Output the [x, y] coordinate of the center of the cell containing the given text.  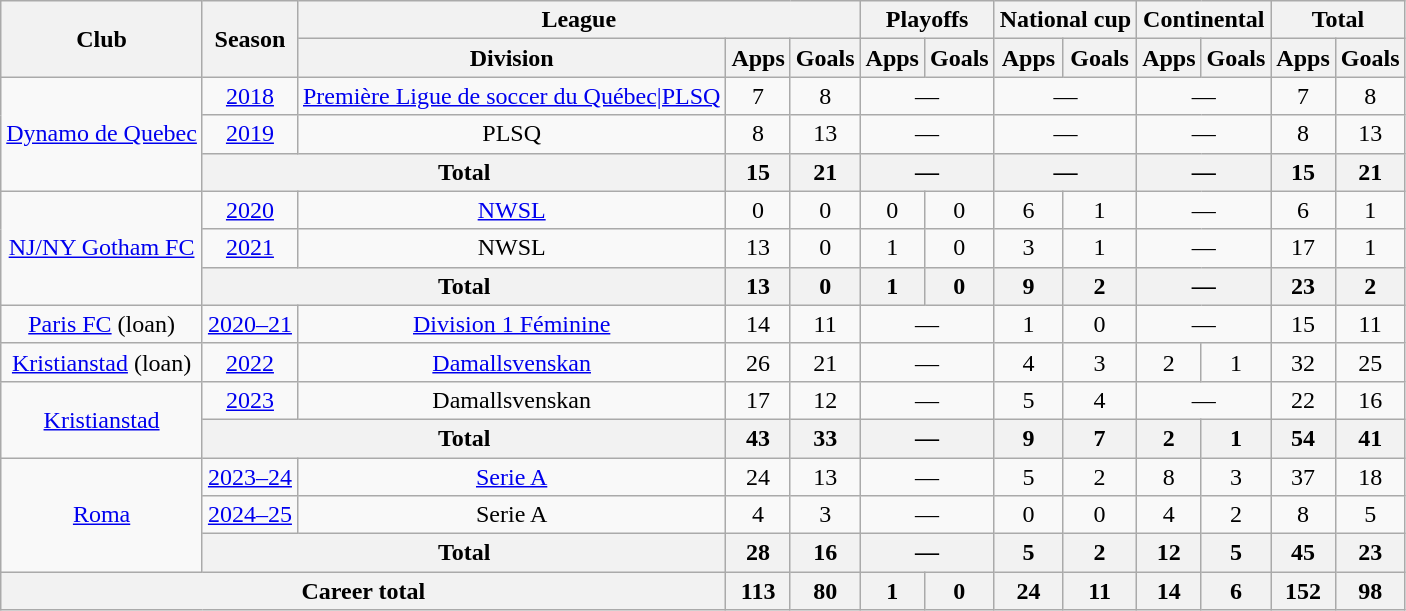
54 [1303, 438]
2020–21 [250, 324]
22 [1303, 400]
Division 1 Féminine [511, 324]
Roma [102, 515]
2023 [250, 400]
Club [102, 39]
45 [1303, 553]
26 [758, 362]
Kristianstad [102, 419]
32 [1303, 362]
41 [1370, 438]
Première Ligue de soccer du Québec|PLSQ [511, 96]
80 [825, 591]
43 [758, 438]
Division [511, 58]
37 [1303, 477]
113 [758, 591]
98 [1370, 591]
Kristianstad (loan) [102, 362]
18 [1370, 477]
33 [825, 438]
PLSQ [511, 134]
Dynamo de Quebec [102, 134]
League [578, 20]
Playoffs [927, 20]
2020 [250, 210]
2022 [250, 362]
2023–24 [250, 477]
Continental [1204, 20]
152 [1303, 591]
2024–25 [250, 515]
Career total [364, 591]
2019 [250, 134]
2021 [250, 248]
National cup [1065, 20]
28 [758, 553]
25 [1370, 362]
2018 [250, 96]
Paris FC (loan) [102, 324]
NJ/NY Gotham FC [102, 248]
Season [250, 39]
